Extract the (X, Y) coordinate from the center of the cell holding the provided text.  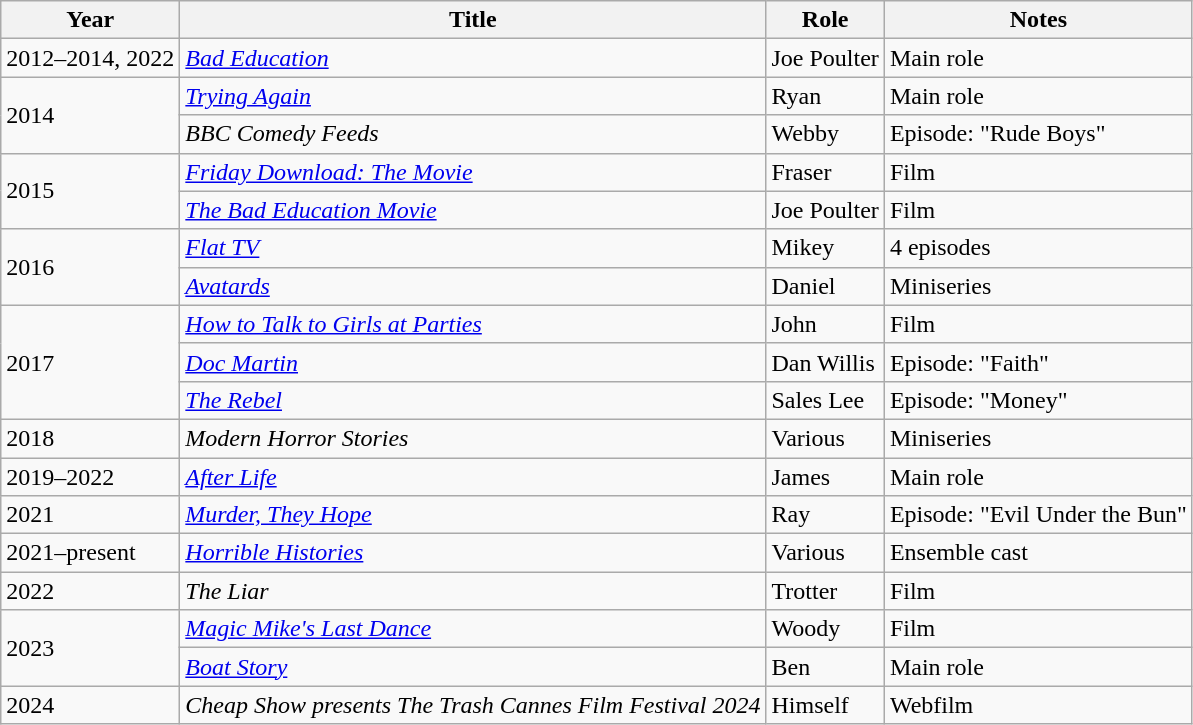
BBC Comedy Feeds (473, 134)
The Bad Education Movie (473, 210)
Title (473, 20)
Friday Download: The Movie (473, 172)
2014 (90, 115)
Trotter (825, 591)
Webby (825, 134)
John (825, 324)
Bad Education (473, 58)
Ben (825, 667)
Ryan (825, 96)
Horrible Histories (473, 553)
Episode: "Faith" (1038, 362)
Avatards (473, 286)
Trying Again (473, 96)
Flat TV (473, 248)
The Liar (473, 591)
How to Talk to Girls at Parties (473, 324)
James (825, 477)
Ensemble cast (1038, 553)
Magic Mike's Last Dance (473, 629)
Webfilm (1038, 705)
Episode: "Evil Under the Bun" (1038, 515)
Woody (825, 629)
Modern Horror Stories (473, 438)
Daniel (825, 286)
The Rebel (473, 400)
Fraser (825, 172)
2015 (90, 191)
Cheap Show presents The Trash Cannes Film Festival 2024 (473, 705)
2021 (90, 515)
Dan Willis (825, 362)
2022 (90, 591)
Himself (825, 705)
Boat Story (473, 667)
Role (825, 20)
Episode: "Rude Boys" (1038, 134)
After Life (473, 477)
Sales Lee (825, 400)
4 episodes (1038, 248)
Ray (825, 515)
Murder, They Hope (473, 515)
2024 (90, 705)
Mikey (825, 248)
2019–2022 (90, 477)
2018 (90, 438)
Notes (1038, 20)
2016 (90, 267)
Doc Martin (473, 362)
2021–present (90, 553)
2023 (90, 648)
Year (90, 20)
Episode: "Money" (1038, 400)
2017 (90, 362)
2012–2014, 2022 (90, 58)
